Search for the cell housing the specified text and yield its (X, Y) center coordinate. 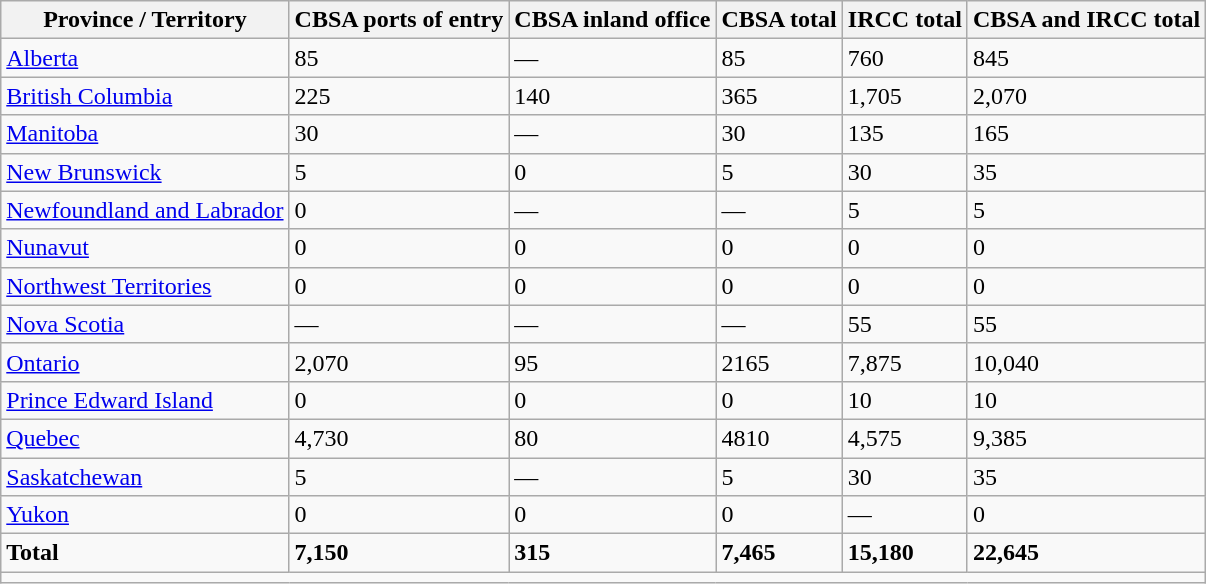
CBSA and IRCC total (1086, 20)
IRCC total (904, 20)
Total (145, 553)
15,180 (904, 553)
22,645 (1086, 553)
Alberta (145, 58)
9,385 (1086, 438)
Manitoba (145, 134)
Northwest Territories (145, 286)
760 (904, 58)
Yukon (145, 515)
Prince Edward Island (145, 400)
80 (612, 438)
Nunavut (145, 248)
Quebec (145, 438)
Newfoundland and Labrador (145, 210)
165 (1086, 134)
Province / Territory (145, 20)
1,705 (904, 96)
Nova Scotia (145, 324)
95 (612, 362)
225 (399, 96)
Ontario (145, 362)
British Columbia (145, 96)
4810 (779, 438)
New Brunswick (145, 172)
7,465 (779, 553)
10,040 (1086, 362)
CBSA inland office (612, 20)
7,875 (904, 362)
7,150 (399, 553)
4,575 (904, 438)
Saskatchewan (145, 477)
140 (612, 96)
845 (1086, 58)
135 (904, 134)
2165 (779, 362)
365 (779, 96)
CBSA total (779, 20)
CBSA ports of entry (399, 20)
4,730 (399, 438)
315 (612, 553)
